Search for the cell housing the specified text and yield its [x, y] center coordinate. 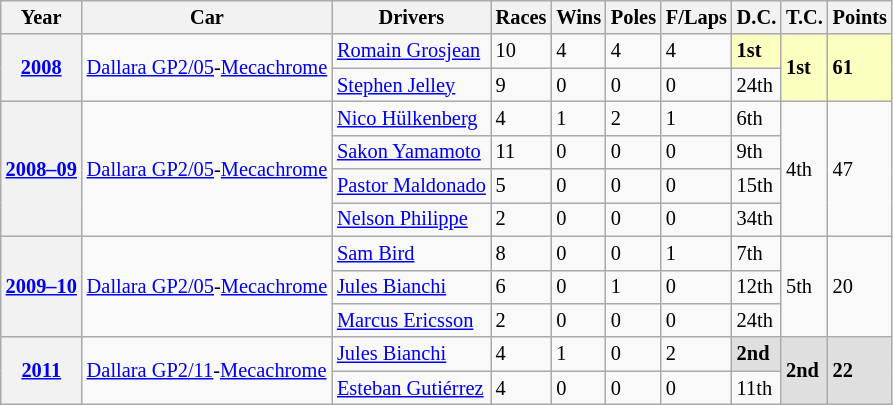
T.C. [804, 17]
Pastor Maldonado [412, 186]
6th [756, 118]
Points [860, 17]
Nico Hülkenberg [412, 118]
12th [756, 287]
Car [207, 17]
22 [860, 370]
8 [522, 253]
Stephen Jelley [412, 85]
Sakon Yamamoto [412, 152]
Dallara GP2/11-Mecachrome [207, 370]
2008 [42, 68]
2011 [42, 370]
4th [804, 168]
Wins [578, 17]
2008–09 [42, 168]
D.C. [756, 17]
61 [860, 68]
9th [756, 152]
Sam Bird [412, 253]
Nelson Philippe [412, 219]
47 [860, 168]
11th [756, 388]
Marcus Ericsson [412, 320]
F/Laps [696, 17]
5th [804, 286]
Races [522, 17]
15th [756, 186]
6 [522, 287]
10 [522, 51]
9 [522, 85]
34th [756, 219]
Esteban Gutiérrez [412, 388]
20 [860, 286]
7th [756, 253]
Poles [634, 17]
5 [522, 186]
Romain Grosjean [412, 51]
Drivers [412, 17]
2009–10 [42, 286]
Year [42, 17]
11 [522, 152]
